Extract the [x, y] coordinate from the center of the cell holding the provided text.  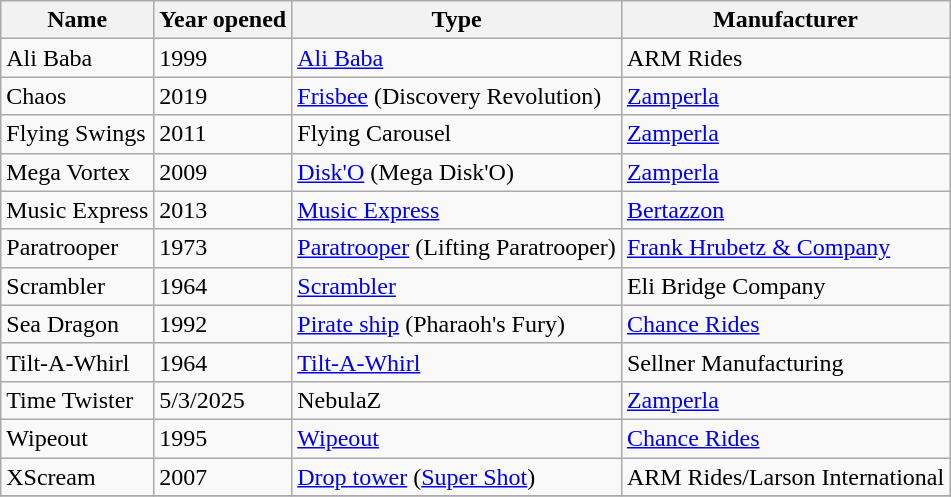
Type [457, 20]
ARM Rides [785, 58]
Year opened [223, 20]
NebulaZ [457, 400]
Frisbee (Discovery Revolution) [457, 96]
Bertazzon [785, 210]
Sea Dragon [78, 324]
Eli Bridge Company [785, 286]
1995 [223, 438]
Chaos [78, 96]
Time Twister [78, 400]
ARM Rides/Larson International [785, 477]
Flying Swings [78, 134]
Name [78, 20]
XScream [78, 477]
Manufacturer [785, 20]
1999 [223, 58]
1973 [223, 248]
Pirate ship (Pharaoh's Fury) [457, 324]
5/3/2025 [223, 400]
1992 [223, 324]
2009 [223, 172]
Flying Carousel [457, 134]
Frank Hrubetz & Company [785, 248]
2013 [223, 210]
Paratrooper (Lifting Paratrooper) [457, 248]
Mega Vortex [78, 172]
Sellner Manufacturing [785, 362]
2007 [223, 477]
2011 [223, 134]
Disk'O (Mega Disk'O) [457, 172]
Paratrooper [78, 248]
Drop tower (Super Shot) [457, 477]
2019 [223, 96]
